Output the [X, Y] coordinate of the center of the cell containing the given text.  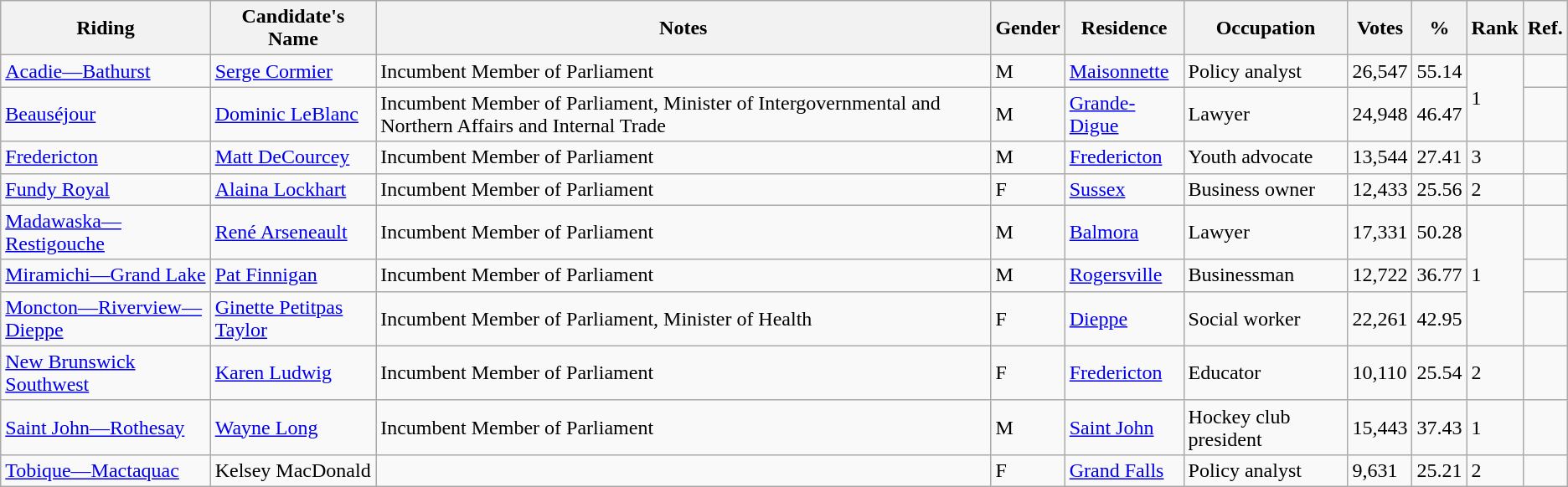
10,110 [1380, 373]
Businessman [1266, 275]
Dominic LeBlanc [293, 114]
Incumbent Member of Parliament, Minister of Health [683, 318]
Pat Finnigan [293, 275]
Residence [1124, 28]
Riding [106, 28]
55.14 [1439, 71]
Balmora [1124, 233]
Madawaska—Restigouche [106, 233]
Serge Cormier [293, 71]
36.77 [1439, 275]
Fundy Royal [106, 189]
25.56 [1439, 189]
Grand Falls [1124, 470]
Candidate's Name [293, 28]
Kelsey MacDonald [293, 470]
9,631 [1380, 470]
% [1439, 28]
37.43 [1439, 427]
22,261 [1380, 318]
Grande-Digue [1124, 114]
15,443 [1380, 427]
25.54 [1439, 373]
Rank [1494, 28]
Karen Ludwig [293, 373]
13,544 [1380, 157]
46.47 [1439, 114]
Alaina Lockhart [293, 189]
Saint John [1124, 427]
René Arseneault [293, 233]
Matt DeCourcey [293, 157]
17,331 [1380, 233]
Acadie—Bathurst [106, 71]
New Brunswick Southwest [106, 373]
Saint John—Rothesay [106, 427]
Moncton—Riverview—Dieppe [106, 318]
24,948 [1380, 114]
26,547 [1380, 71]
Hockey club president [1266, 427]
Gender [1028, 28]
Dieppe [1124, 318]
12,433 [1380, 189]
Occupation [1266, 28]
Youth advocate [1266, 157]
Business owner [1266, 189]
Beauséjour [106, 114]
Educator [1266, 373]
Social worker [1266, 318]
42.95 [1439, 318]
Votes [1380, 28]
50.28 [1439, 233]
Sussex [1124, 189]
Wayne Long [293, 427]
Tobique—Mactaquac [106, 470]
Notes [683, 28]
Incumbent Member of Parliament, Minister of Intergovernmental and Northern Affairs and Internal Trade [683, 114]
Rogersville [1124, 275]
Ginette Petitpas Taylor [293, 318]
Maisonnette [1124, 71]
Ref. [1545, 28]
27.41 [1439, 157]
3 [1494, 157]
12,722 [1380, 275]
25.21 [1439, 470]
Miramichi—Grand Lake [106, 275]
